Identify which cell holds the provided text, then report its [X, Y] central coordinate. 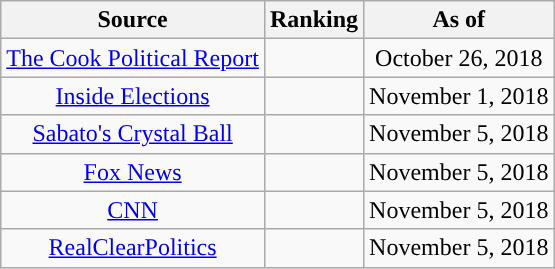
As of [459, 20]
Sabato's Crystal Ball [133, 134]
November 1, 2018 [459, 96]
October 26, 2018 [459, 58]
Ranking [314, 20]
Source [133, 20]
The Cook Political Report [133, 58]
Fox News [133, 172]
Inside Elections [133, 96]
CNN [133, 210]
RealClearPolitics [133, 248]
